Identify which cell holds the provided text, then report its (x, y) central coordinate. 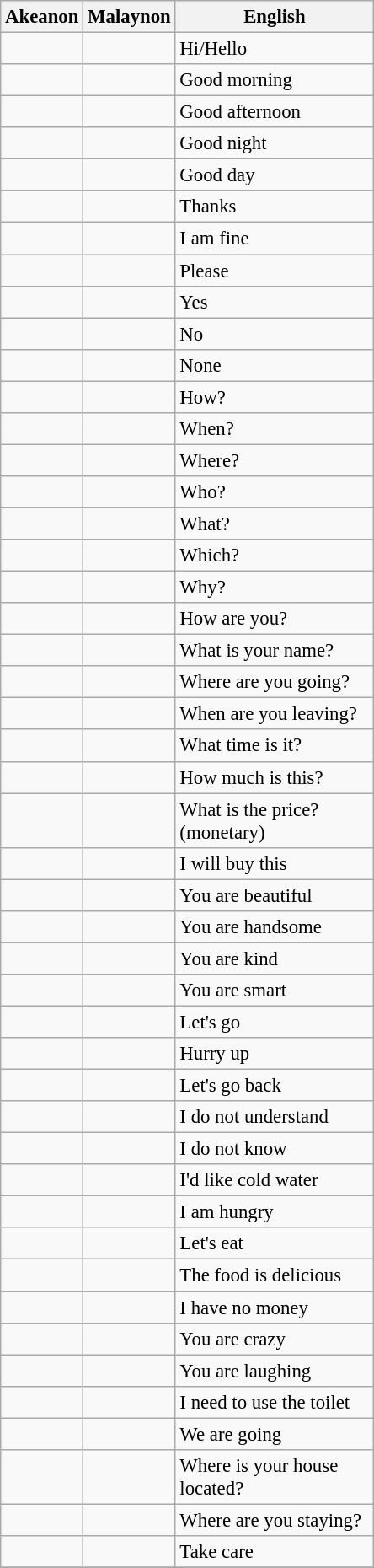
What? (275, 524)
You are handsome (275, 927)
Where is your house located? (275, 1477)
Where are you staying? (275, 1520)
How much is this? (275, 777)
Let's go back (275, 1086)
You are laughing (275, 1371)
What time is it? (275, 746)
Good night (275, 143)
Where are you going? (275, 682)
I am fine (275, 239)
How? (275, 397)
Akeanon (42, 17)
I have no money (275, 1308)
None (275, 365)
Who? (275, 492)
No (275, 334)
We are going (275, 1434)
English (275, 17)
You are beautiful (275, 895)
Let's go (275, 1022)
Which? (275, 556)
When are you leaving? (275, 714)
Good morning (275, 80)
What is your name? (275, 651)
Good afternoon (275, 112)
Thanks (275, 207)
Why? (275, 588)
You are kind (275, 959)
What is the price? (monetary) (275, 821)
The food is delicious (275, 1275)
I'd like cold water (275, 1180)
I am hungry (275, 1212)
I do not understand (275, 1117)
Good day (275, 175)
Take care (275, 1552)
I will buy this (275, 863)
Hi/Hello (275, 49)
Let's eat (275, 1243)
Please (275, 271)
I need to use the toilet (275, 1402)
Where? (275, 460)
You are crazy (275, 1339)
Malaynon (130, 17)
Yes (275, 302)
I do not know (275, 1149)
Hurry up (275, 1054)
How are you? (275, 619)
When? (275, 429)
You are smart (275, 991)
